Determine the (x, y) coordinate at the center of the cell enclosing the given text.  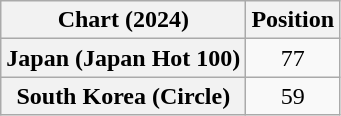
Position (293, 20)
South Korea (Circle) (124, 96)
59 (293, 96)
Chart (2024) (124, 20)
77 (293, 58)
Japan (Japan Hot 100) (124, 58)
